Locate the cell with the specified text and output its (X, Y) center coordinate. 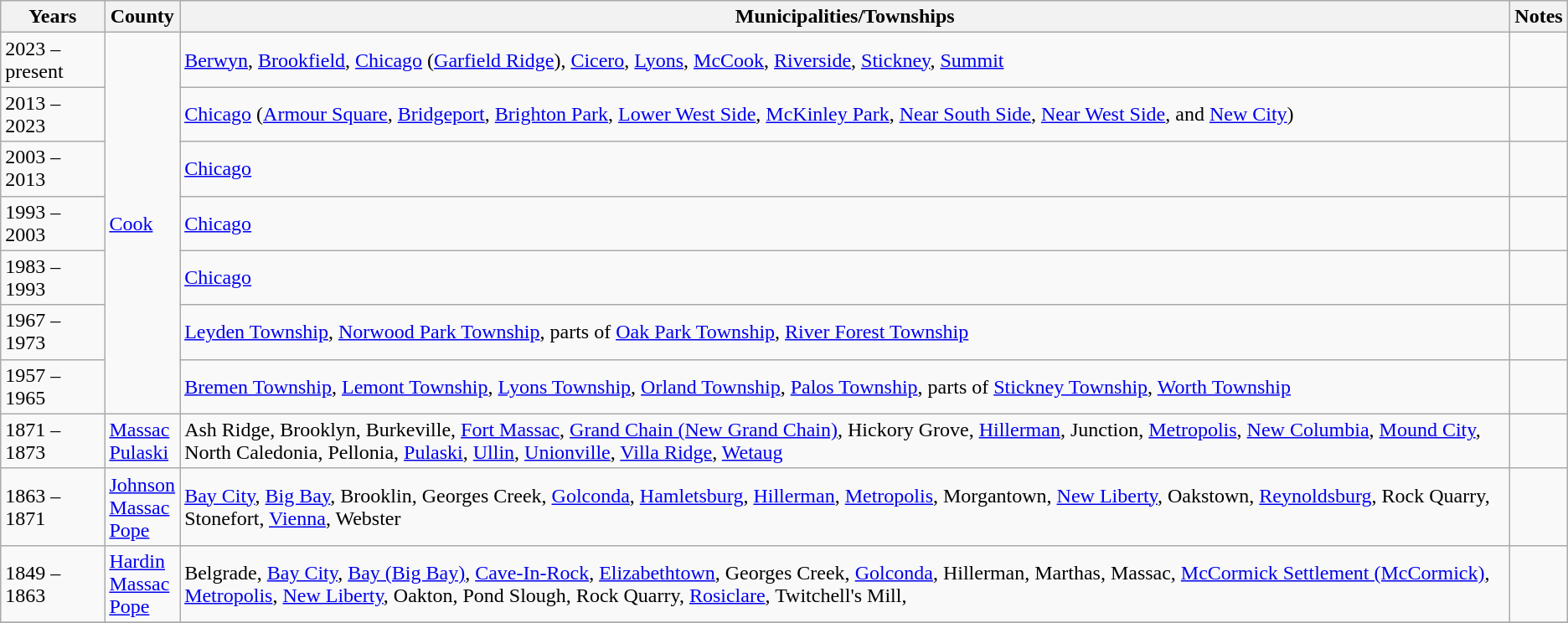
Municipalities/Townships (845, 17)
1957 – 1965 (53, 387)
1967 – 1973 (53, 332)
1983 – 1993 (53, 278)
1849 – 1863 (53, 584)
1871 – 1873 (53, 440)
Bremen Township, Lemont Township, Lyons Township, Orland Township, Palos Township, parts of Stickney Township, Worth Township (845, 387)
County (142, 17)
1863 – 1871 (53, 507)
1993 – 2003 (53, 223)
2003 – 2013 (53, 169)
2023 – present (53, 60)
HardinMassacPope (142, 584)
2013 – 2023 (53, 114)
Berwyn, Brookfield, Chicago (Garfield Ridge), Cicero, Lyons, McCook, Riverside, Stickney, Summit (845, 60)
MassacPulaski (142, 440)
Leyden Township, Norwood Park Township, parts of Oak Park Township, River Forest Township (845, 332)
Chicago (Armour Square, Bridgeport, Brighton Park, Lower West Side, McKinley Park, Near South Side, Near West Side, and New City) (845, 114)
Years (53, 17)
Cook (142, 223)
JohnsonMassacPope (142, 507)
Notes (1539, 17)
